Capture the cell that displays the provided text and extract its [x, y] central coordinate. 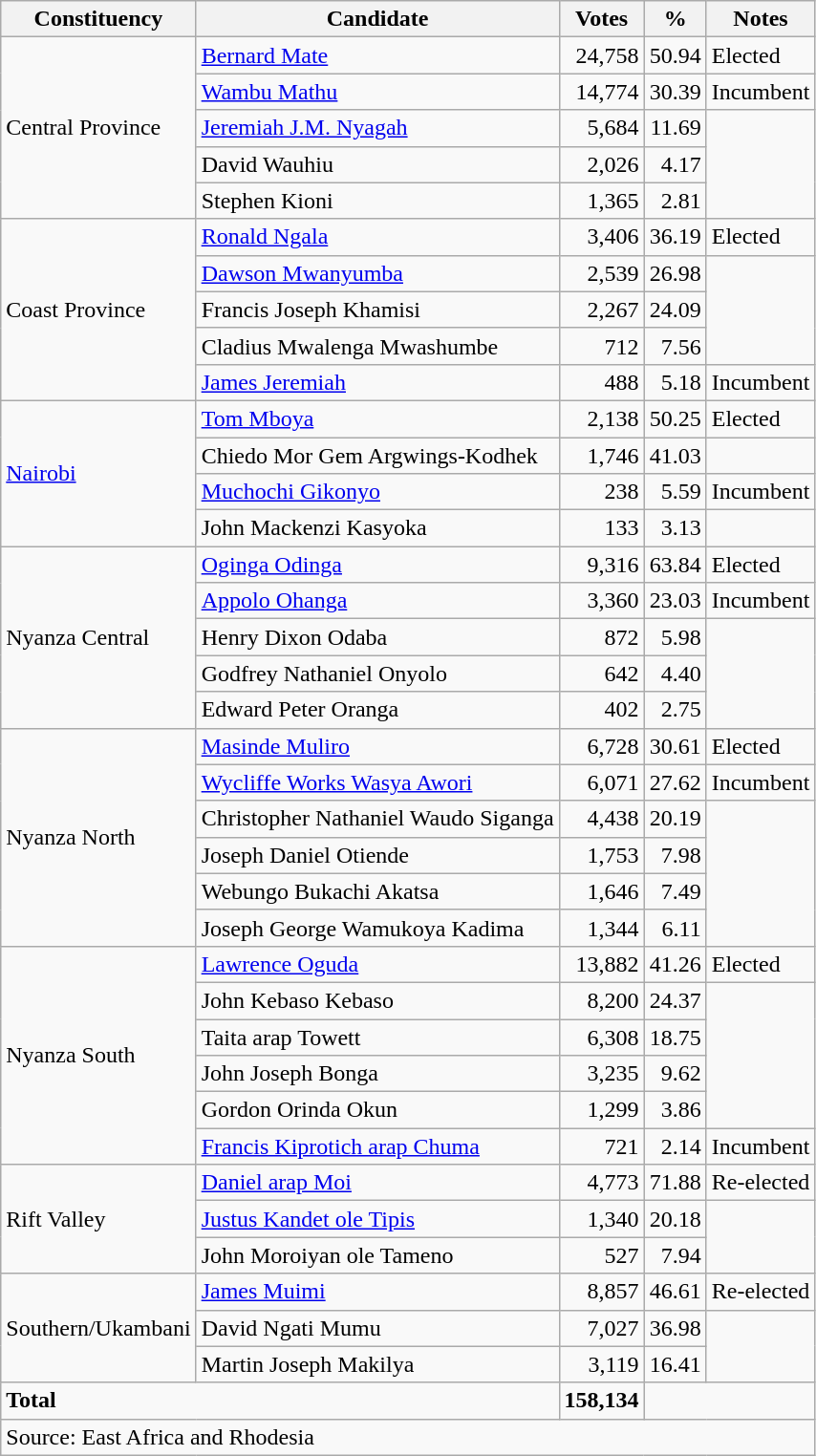
7.49 [675, 891]
527 [602, 1255]
2,267 [602, 310]
20.18 [675, 1219]
Total [280, 1401]
3,235 [602, 1074]
Webungo Bukachi Akatsa [377, 891]
1,646 [602, 891]
Appolo Ohanga [377, 601]
James Jeremiah [377, 382]
6,308 [602, 1037]
2,026 [602, 164]
1,299 [602, 1110]
8,200 [602, 1000]
2.14 [675, 1146]
3,119 [602, 1364]
16.41 [675, 1364]
James Muimi [377, 1292]
Oginga Odinga [377, 565]
23.03 [675, 601]
Nyanza Central [98, 637]
41.03 [675, 456]
Votes [602, 19]
Gordon Orinda Okun [377, 1110]
3.86 [675, 1110]
63.84 [675, 565]
11.69 [675, 128]
36.98 [675, 1328]
Dawson Mwanyumba [377, 273]
402 [602, 710]
46.61 [675, 1292]
Rift Valley [98, 1219]
% [675, 19]
872 [602, 637]
Cladius Mwalenga Mwashumbe [377, 346]
2.81 [675, 201]
41.26 [675, 964]
Martin Joseph Makilya [377, 1364]
7.94 [675, 1255]
Joseph George Wamukoya Kadima [377, 928]
Francis Joseph Khamisi [377, 310]
1,340 [602, 1219]
133 [602, 528]
Constituency [98, 19]
1,365 [602, 201]
5,684 [602, 128]
26.98 [675, 273]
Notes [761, 19]
Tom Mboya [377, 418]
Godfrey Nathaniel Onyolo [377, 674]
Muchochi Gikonyo [377, 492]
3,360 [602, 601]
6,071 [602, 782]
Nyanza North [98, 837]
14,774 [602, 92]
1,746 [602, 456]
5.59 [675, 492]
6.11 [675, 928]
Christopher Nathaniel Waudo Siganga [377, 819]
Edward Peter Oranga [377, 710]
7.98 [675, 855]
David Wauhiu [377, 164]
Wycliffe Works Wasya Awori [377, 782]
4,773 [602, 1183]
3.13 [675, 528]
5.18 [675, 382]
Chiedo Mor Gem Argwings-Kodhek [377, 456]
Francis Kiprotich arap Chuma [377, 1146]
John Moroiyan ole Tameno [377, 1255]
Central Province [98, 128]
9.62 [675, 1074]
Source: East Africa and Rhodesia [408, 1437]
Coast Province [98, 310]
5.98 [675, 637]
David Ngati Mumu [377, 1328]
18.75 [675, 1037]
Daniel arap Moi [377, 1183]
20.19 [675, 819]
8,857 [602, 1292]
158,134 [602, 1401]
John Mackenzi Kasyoka [377, 528]
642 [602, 674]
488 [602, 382]
50.25 [675, 418]
721 [602, 1146]
7,027 [602, 1328]
Ronald Ngala [377, 237]
712 [602, 346]
Bernard Mate [377, 55]
7.56 [675, 346]
4.17 [675, 164]
Southern/Ukambani [98, 1328]
30.61 [675, 746]
Stephen Kioni [377, 201]
13,882 [602, 964]
4,438 [602, 819]
Taita arap Towett [377, 1037]
27.62 [675, 782]
36.19 [675, 237]
1,753 [602, 855]
50.94 [675, 55]
Masinde Muliro [377, 746]
Wambu Mathu [377, 92]
Nyanza South [98, 1055]
John Kebaso Kebaso [377, 1000]
24,758 [602, 55]
John Joseph Bonga [377, 1074]
Lawrence Oguda [377, 964]
Jeremiah J.M. Nyagah [377, 128]
24.09 [675, 310]
4.40 [675, 674]
2.75 [675, 710]
1,344 [602, 928]
Henry Dixon Odaba [377, 637]
Justus Kandet ole Tipis [377, 1219]
6,728 [602, 746]
Joseph Daniel Otiende [377, 855]
2,138 [602, 418]
238 [602, 492]
9,316 [602, 565]
71.88 [675, 1183]
24.37 [675, 1000]
3,406 [602, 237]
2,539 [602, 273]
Candidate [377, 19]
30.39 [675, 92]
Nairobi [98, 473]
